Scan for the cell matching the given text and deliver its [x, y] coordinate at center. 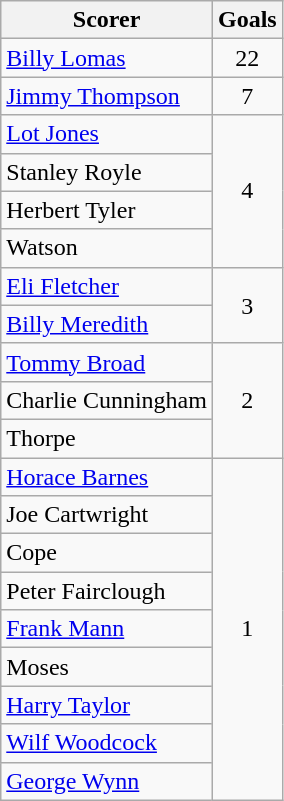
Charlie Cunningham [107, 400]
George Wynn [107, 781]
2 [247, 400]
1 [247, 630]
7 [247, 96]
Peter Fairclough [107, 591]
Tommy Broad [107, 362]
Moses [107, 667]
Eli Fletcher [107, 286]
Thorpe [107, 438]
Billy Meredith [107, 324]
Harry Taylor [107, 705]
22 [247, 58]
Joe Cartwright [107, 515]
4 [247, 191]
Jimmy Thompson [107, 96]
3 [247, 305]
Billy Lomas [107, 58]
Herbert Tyler [107, 210]
Goals [247, 20]
Frank Mann [107, 629]
Horace Barnes [107, 477]
Cope [107, 553]
Lot Jones [107, 134]
Wilf Woodcock [107, 743]
Scorer [107, 20]
Stanley Royle [107, 172]
Watson [107, 248]
